Provide the [X, Y] coordinate of the cell's center where the given text is located.  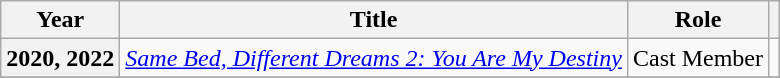
Year [60, 20]
Same Bed, Different Dreams 2: You Are My Destiny [374, 58]
Title [374, 20]
2020, 2022 [60, 58]
Role [698, 20]
Cast Member [698, 58]
